Identify which cell holds the provided text, then report its [X, Y] central coordinate. 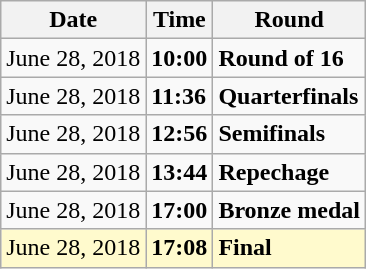
12:56 [180, 134]
Repechage [290, 172]
Round of 16 [290, 58]
Semifinals [290, 134]
17:00 [180, 210]
Time [180, 20]
11:36 [180, 96]
Quarterfinals [290, 96]
Final [290, 248]
Round [290, 20]
Bronze medal [290, 210]
10:00 [180, 58]
Date [74, 20]
17:08 [180, 248]
13:44 [180, 172]
